Provide the (x, y) coordinate of the cell's center where the given text is located.  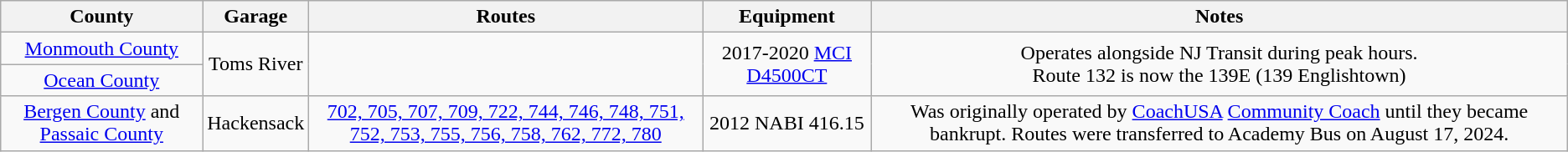
Operates alongside NJ Transit during peak hours.Route 132 is now the 139E (139 Englishtown) (1220, 64)
2012 NABI 416.15 (787, 124)
2017-2020 MCI D4500CT (787, 64)
Garage (256, 17)
Toms River (256, 64)
702, 705, 707, 709, 722, 744, 746, 748, 751, 752, 753, 755, 756, 758, 762, 772, 780 (506, 124)
Equipment (787, 17)
County (102, 17)
Notes (1220, 17)
Was originally operated by CoachUSA Community Coach until they became bankrupt. Routes were transferred to Academy Bus on August 17, 2024. (1220, 124)
Hackensack (256, 124)
Monmouth County (102, 48)
Routes (506, 17)
Bergen County and Passaic County (102, 124)
Ocean County (102, 80)
